Capture the cell that displays the provided text and extract its (X, Y) central coordinate. 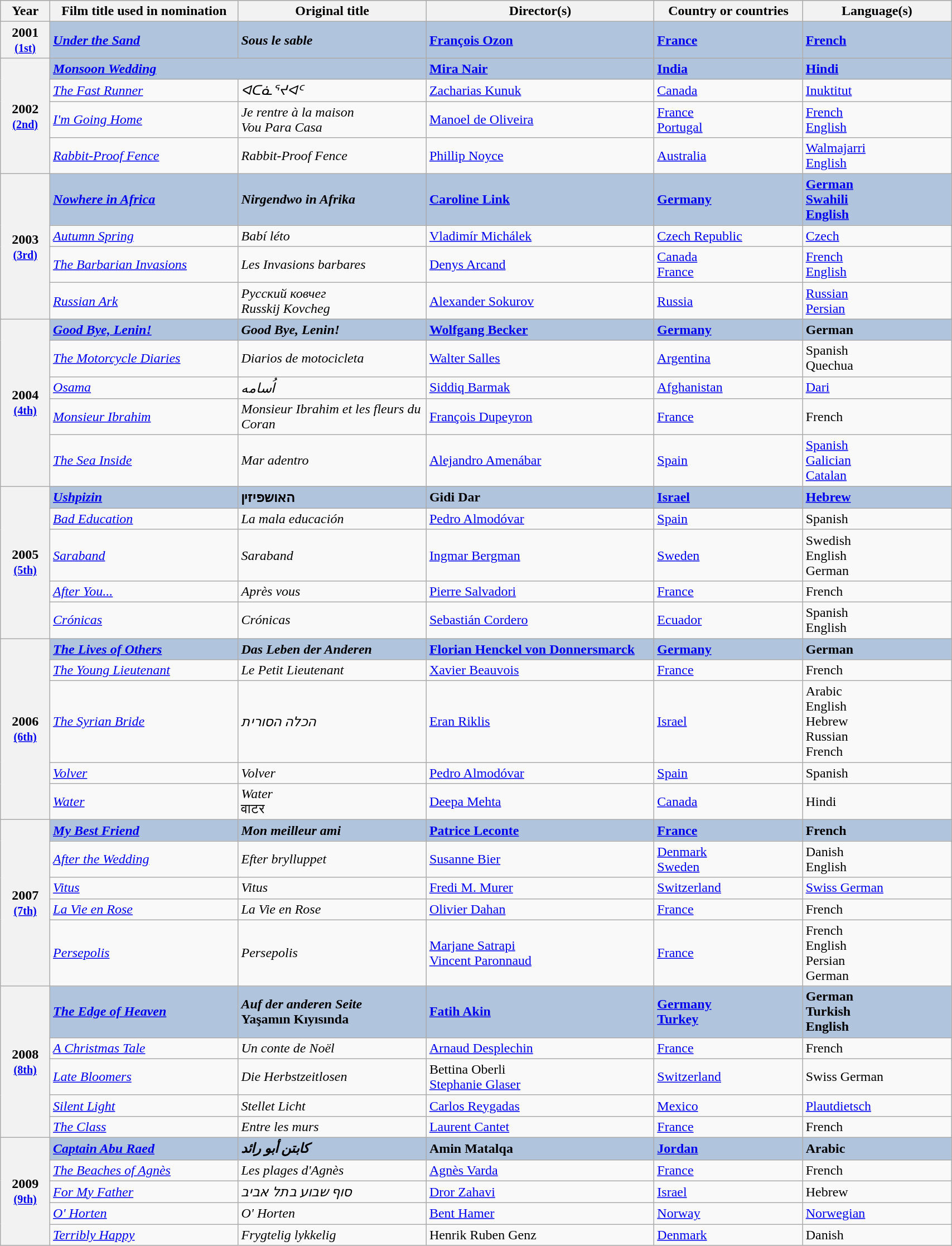
The Sea Inside (144, 461)
Frygtelig lykkelig (332, 1235)
Spanish Quechua (877, 358)
France Portugal (728, 119)
Silent Light (144, 1105)
GermanSwahiliEnglish (877, 200)
סוף שבוע בתל אביב (332, 1192)
Eran Riklis (540, 722)
Nowhere in Africa (144, 200)
Manoel de Oliveira (540, 119)
Czech (877, 236)
GermanTurkishEnglish (877, 1012)
After the Wedding (144, 859)
Year (26, 11)
Denmark (728, 1235)
Spanish English (877, 620)
Stellet Licht (332, 1105)
Captain Abu Raed (144, 1148)
Mar adentro (332, 461)
Zacharias Kunuk (540, 90)
Un conte de Noël (332, 1048)
2004(4th) (26, 403)
Late Bloomers (144, 1076)
Norway (728, 1214)
India (728, 69)
Inuktitut (877, 90)
Pierre Salvadori (540, 591)
The Syrian Bride (144, 722)
Nirgendwo in Afrika (332, 200)
Under the Sand (144, 40)
Diarios de motocicleta (332, 358)
Director(s) (540, 11)
Argentina (728, 358)
2005(5th) (26, 562)
Arnaud Desplechin (540, 1048)
La mala educación (332, 519)
Florian Henckel von Donnersmarck (540, 649)
Efter brylluppet (332, 859)
2006(6th) (26, 728)
Olivier Dahan (540, 909)
Country or countries (728, 11)
Danish (877, 1235)
The Fast Runner (144, 90)
Deepa Mehta (540, 802)
Osama (144, 388)
The Young Lieutenant (144, 670)
Norwegian (877, 1214)
Walter Salles (540, 358)
Xavier Beauvois (540, 670)
Russia (728, 301)
Babí léto (332, 236)
The Motorcycle Diaries (144, 358)
Русский ковчег Russkij Kovcheg (332, 301)
Das Leben der Anderen (332, 649)
Henrik Ruben Genz (540, 1235)
2003(3rd) (26, 247)
The Beaches of Agnès (144, 1170)
2007(7th) (26, 903)
Monsoon Wedding (239, 69)
Canada France (728, 264)
2001(1st) (26, 40)
Agnès Varda (540, 1170)
Jordan (728, 1148)
Spanish Galician Catalan (877, 461)
WalmajarriEnglish (877, 156)
Russian Persian (877, 301)
A Christmas Tale (144, 1048)
Original title (332, 11)
Denys Arcand (540, 264)
The Class (144, 1127)
Germany Turkey (728, 1012)
Film title used in nomination (144, 11)
Denmark Sweden (728, 859)
Czech Republic (728, 236)
After You... (144, 591)
DanishEnglish (877, 859)
Bettina Oberli Stephanie Glaser (540, 1076)
اُسامه (332, 388)
Language(s) (877, 11)
Dror Zahavi (540, 1192)
האושפיזין (332, 498)
Phillip Noyce (540, 156)
كابتن أبو رائد (332, 1148)
Bent Hamer (540, 1214)
Après vous (332, 591)
Amin Matalqa (540, 1148)
Terribly Happy (144, 1235)
Les Invasions barbares (332, 264)
Carlos Reygadas (540, 1105)
Monsieur Ibrahim et les fleurs du Coran (332, 417)
2008(8th) (26, 1062)
Wolfgang Becker (540, 330)
Gidi Dar (540, 498)
FrenchEnglishPersianGerman (877, 953)
2009(9th) (26, 1191)
Ecuador (728, 620)
Vladimír Michálek (540, 236)
Sebastián Cordero (540, 620)
Fredi M. Murer (540, 888)
Auf der anderen SeiteYaşamın Kıyısında (332, 1012)
Water (144, 802)
ᐊᑕᓈᕐᔪᐊᑦ (332, 90)
Alejandro Amenábar (540, 461)
Mexico (728, 1105)
Sweden (728, 555)
Bad Education (144, 519)
Caroline Link (540, 200)
Mon meilleur ami (332, 830)
Autumn Spring (144, 236)
ArabicEnglishHebrewRussianFrench (877, 722)
Siddiq Barmak (540, 388)
Ushpizin (144, 498)
Ingmar Bergman (540, 555)
Les plages d'Agnès (332, 1170)
Die Herbstzeitlosen (332, 1076)
Sous le sable (332, 40)
Russian Ark (144, 301)
I'm Going Home (144, 119)
Afghanistan (728, 388)
Susanne Bier (540, 859)
Je rentre à la maison Vou Para Casa (332, 119)
Patrice Leconte (540, 830)
Alexander Sokurov (540, 301)
Dari (877, 388)
The Barbarian Invasions (144, 264)
SwedishEnglishGerman (877, 555)
The Lives of Others (144, 649)
The Edge of Heaven (144, 1012)
François Dupeyron (540, 417)
Arabic (877, 1148)
Monsieur Ibrahim (144, 417)
Entre les murs (332, 1127)
Waterवाटर (332, 802)
Le Petit Lieutenant (332, 670)
2002(2nd) (26, 116)
For My Father (144, 1192)
Laurent Cantet (540, 1127)
Plautdietsch (877, 1105)
François Ozon (540, 40)
Marjane SatrapiVincent Paronnaud (540, 953)
My Best Friend (144, 830)
Mira Nair (540, 69)
הכלה הסורית (332, 722)
Australia (728, 156)
Fatih Akin (540, 1012)
